Capture the cell that displays the provided text and extract its [X, Y] central coordinate. 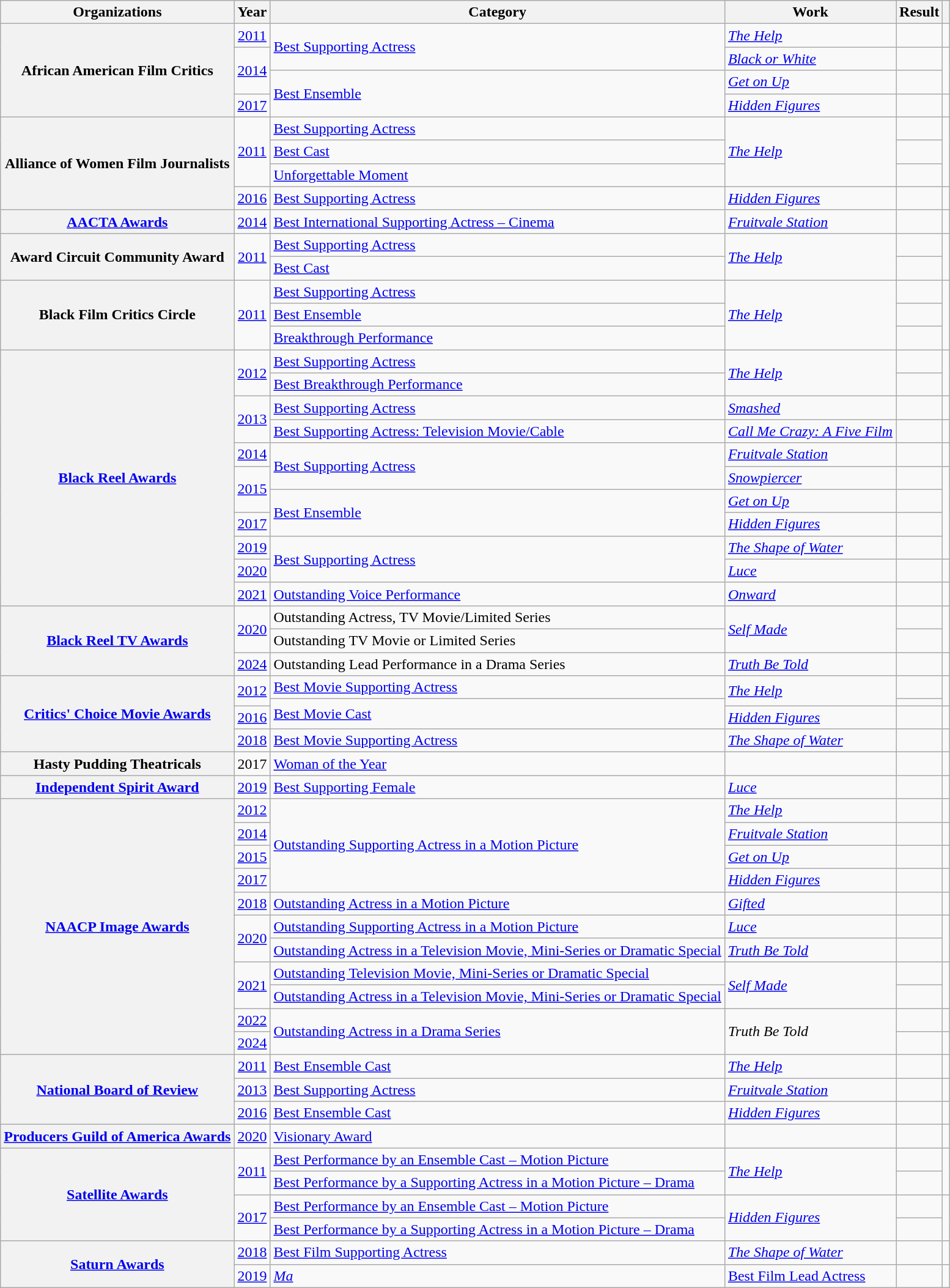
Black or White [810, 59]
Woman of the Year [498, 764]
2022 [252, 1020]
Outstanding Actress in a Motion Picture [498, 903]
Visionary Award [498, 1136]
Outstanding Television Movie, Mini-Series or Dramatic Special [498, 973]
Organizations [117, 12]
Unforgettable Moment [498, 175]
Outstanding Actress, TV Movie/Limited Series [498, 617]
Smashed [810, 408]
Outstanding Voice Performance [498, 594]
National Board of Review [117, 1090]
Gifted [810, 903]
Ma [498, 1276]
Outstanding Actress in a Drama Series [498, 1031]
Onward [810, 594]
Best Supporting Actress: Television Movie/Cable [498, 431]
Best Movie Cast [498, 714]
Independent Spirit Award [117, 787]
Alliance of Women Film Journalists [117, 163]
Best Film Supporting Actress [498, 1253]
African American Film Critics [117, 70]
Best Supporting Female [498, 787]
Outstanding Lead Performance in a Drama Series [498, 664]
Category [498, 12]
Call Me Crazy: A Five Film [810, 431]
Producers Guild of America Awards [117, 1136]
Best International Supporting Actress – Cinema [498, 221]
Year [252, 12]
Breakthrough Performance [498, 338]
Critics' Choice Movie Awards [117, 714]
NAACP Image Awards [117, 927]
Satellite Awards [117, 1194]
Outstanding TV Movie or Limited Series [498, 640]
Black Reel TV Awards [117, 640]
Best Film Lead Actress [810, 1276]
Result [919, 12]
Work [810, 12]
Saturn Awards [117, 1264]
Award Circuit Community Award [117, 256]
AACTA Awards [117, 221]
Hasty Pudding Theatricals [117, 764]
Black Reel Awards [117, 478]
Black Film Critics Circle [117, 315]
Snowpiercer [810, 478]
Best Breakthrough Performance [498, 385]
